Return [X, Y] of the center of cell containing provided text 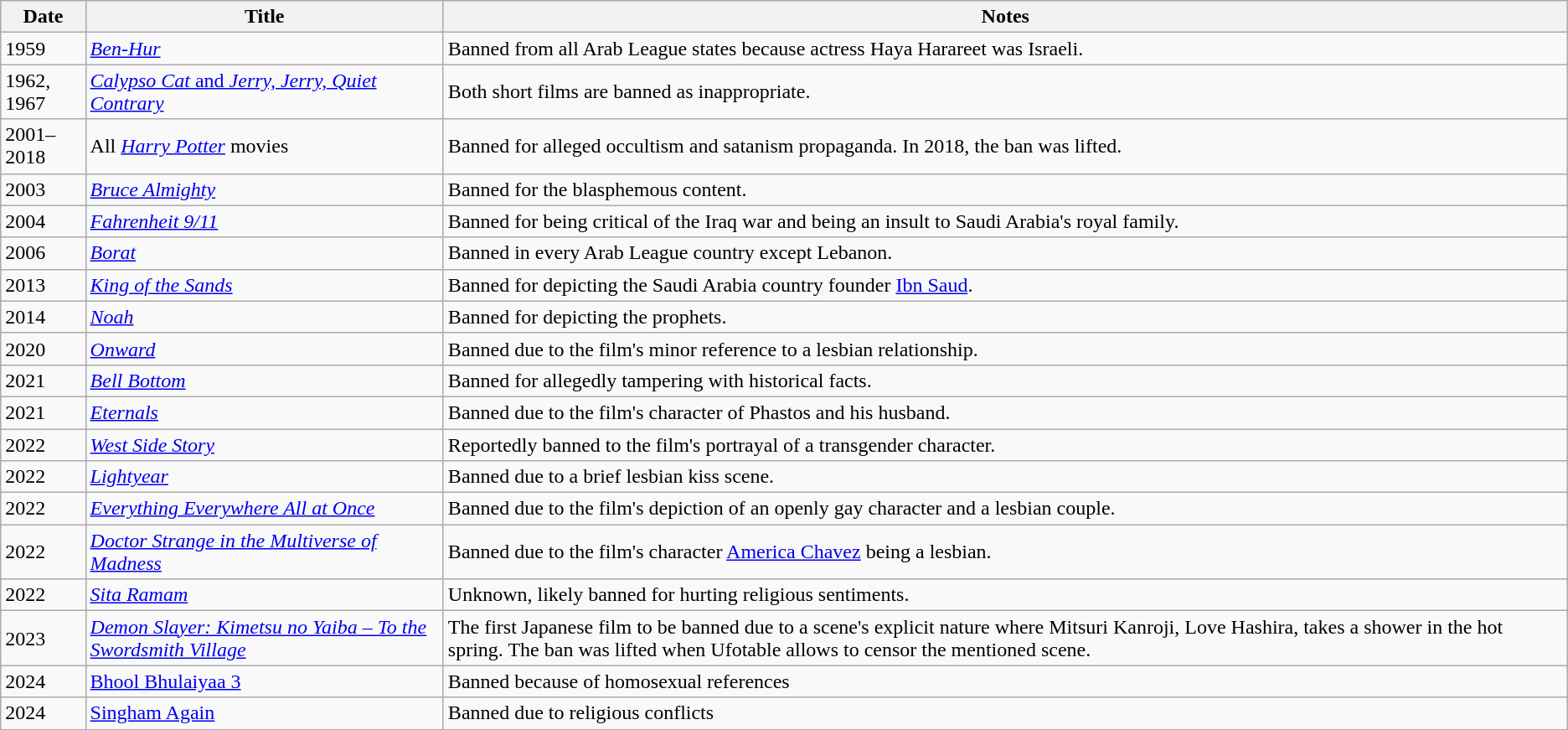
Fahrenheit 9/11 [265, 221]
2006 [44, 253]
Banned due to the film's character America Chavez being a lesbian. [1005, 551]
Noah [265, 317]
Banned from all Arab League states because actress Haya Harareet was Israeli. [1005, 49]
Calypso Cat and Jerry, Jerry, Quiet Contrary [265, 92]
Singham Again [265, 713]
2023 [44, 639]
King of the Sands [265, 285]
West Side Story [265, 445]
Banned for the blasphemous content. [1005, 189]
Everything Everywhere All at Once [265, 509]
Banned for allegedly tampering with historical facts. [1005, 381]
Bhool Bhulaiyaa 3 [265, 681]
Banned due to religious conflicts [1005, 713]
2013 [44, 285]
2001–2018 [44, 146]
Ben-Hur [265, 49]
Bruce Almighty [265, 189]
Eternals [265, 412]
Reportedly banned to the film's portrayal of a transgender character. [1005, 445]
Banned because of homosexual references [1005, 681]
Notes [1005, 17]
2004 [44, 221]
Sita Ramam [265, 595]
Onward [265, 349]
Doctor Strange in the Multiverse of Madness [265, 551]
2020 [44, 349]
Bell Bottom [265, 381]
Unknown, likely banned for hurting religious sentiments. [1005, 595]
Banned due to the film's character of Phastos and his husband. [1005, 412]
1962, 1967 [44, 92]
Both short films are banned as inappropriate. [1005, 92]
Banned due to the film's minor reference to a lesbian relationship. [1005, 349]
Banned for depicting the prophets. [1005, 317]
2014 [44, 317]
Banned for depicting the Saudi Arabia country founder Ibn Saud. [1005, 285]
Banned in every Arab League country except Lebanon. [1005, 253]
All Harry Potter movies [265, 146]
Banned due to a brief lesbian kiss scene. [1005, 477]
Lightyear [265, 477]
Borat [265, 253]
Banned for being critical of the Iraq war and being an insult to Saudi Arabia's royal family. [1005, 221]
Banned for alleged occultism and satanism propaganda. In 2018, the ban was lifted. [1005, 146]
Demon Slayer: Kimetsu no Yaiba – To the Swordsmith Village [265, 639]
2003 [44, 189]
Banned due to the film's depiction of an openly gay character and a lesbian couple. [1005, 509]
1959 [44, 49]
Date [44, 17]
Title [265, 17]
